Capture the cell that displays the provided text and extract its [X, Y] central coordinate. 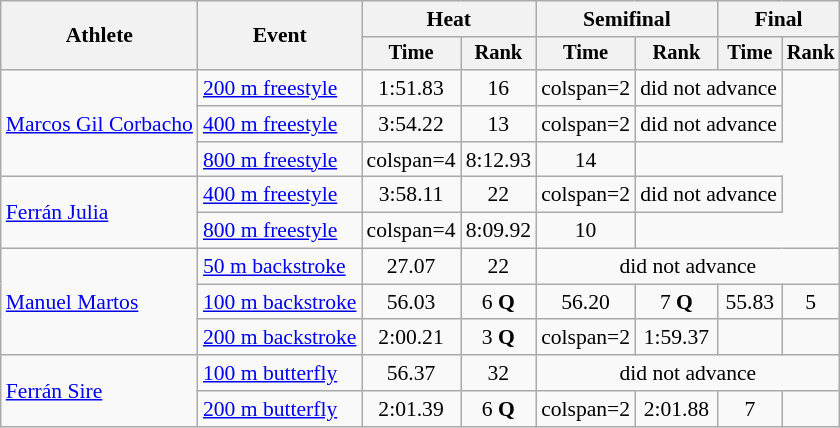
Final [779, 19]
56.20 [586, 302]
56.03 [412, 302]
2:01.39 [412, 409]
2:00.21 [412, 338]
200 m freestyle [280, 88]
10 [586, 231]
1:51.83 [412, 88]
3:54.22 [412, 124]
3:58.11 [412, 195]
1:59.37 [676, 338]
7 [750, 409]
100 m backstroke [280, 302]
200 m butterfly [280, 409]
27.07 [412, 267]
Marcos Gil Corbacho [100, 124]
2:01.88 [676, 409]
8:12.93 [498, 160]
Event [280, 36]
32 [498, 373]
Athlete [100, 36]
16 [498, 88]
55.83 [750, 302]
100 m butterfly [280, 373]
Ferrán Julia [100, 212]
5 [811, 302]
8:09.92 [498, 231]
Heat [450, 19]
Ferrán Sire [100, 390]
Semifinal [627, 19]
3 Q [498, 338]
14 [586, 160]
13 [498, 124]
200 m backstroke [280, 338]
Manuel Martos [100, 302]
7 Q [676, 302]
50 m backstroke [280, 267]
56.37 [412, 373]
